For the text-containing cell, return its midpoint in (x, y) coordinate format. 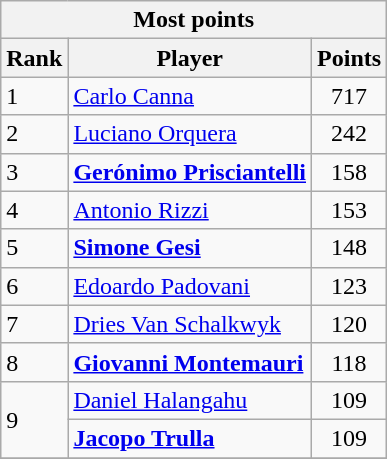
Edoardo Padovani (190, 286)
8 (34, 362)
6 (34, 286)
Jacopo Trulla (190, 438)
Points (350, 58)
Player (190, 58)
Carlo Canna (190, 96)
Gerónimo Prisciantelli (190, 172)
242 (350, 134)
118 (350, 362)
120 (350, 324)
Rank (34, 58)
4 (34, 210)
9 (34, 419)
Luciano Orquera (190, 134)
717 (350, 96)
2 (34, 134)
158 (350, 172)
1 (34, 96)
5 (34, 248)
148 (350, 248)
123 (350, 286)
Dries Van Schalkwyk (190, 324)
Giovanni Montemauri (190, 362)
153 (350, 210)
3 (34, 172)
Daniel Halangahu (190, 400)
Antonio Rizzi (190, 210)
7 (34, 324)
Most points (194, 20)
Simone Gesi (190, 248)
